Locate the cell with the specified text and output its [X, Y] center coordinate. 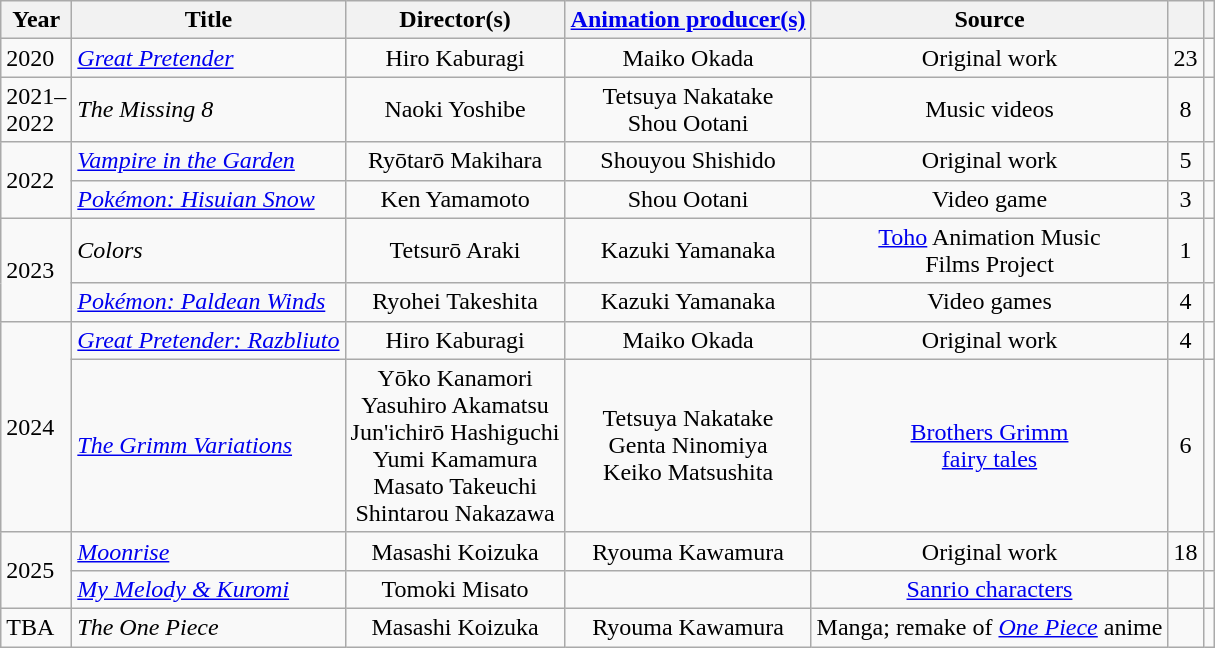
2020 [36, 58]
Pokémon: Paldean Winds [208, 302]
Moonrise [208, 551]
Tetsuya NakatakeGenta NinomiyaKeiko Matsushita [688, 446]
Manga; remake of One Piece anime [990, 627]
2024 [36, 426]
TBA [36, 627]
Yōko KanamoriYasuhiro AkamatsuJun'ichirō HashiguchiYumi KamamuraMasato TakeuchiShintarou Nakazawa [455, 446]
2025 [36, 570]
Source [990, 20]
Year [36, 20]
Toho Animation MusicFilms Project [990, 250]
Director(s) [455, 20]
Tetsuya NakatakeShou Ootani [688, 110]
1 [1186, 250]
23 [1186, 58]
Great Pretender [208, 58]
2023 [36, 270]
2022 [36, 180]
Shouyou Shishido [688, 161]
Title [208, 20]
Naoki Yoshibe [455, 110]
Sanrio characters [990, 589]
Ryōtarō Makihara [455, 161]
The Grimm Variations [208, 446]
3 [1186, 199]
The One Piece [208, 627]
Colors [208, 250]
Shou Ootani [688, 199]
18 [1186, 551]
Video games [990, 302]
My Melody & Kuromi [208, 589]
The Missing 8 [208, 110]
5 [1186, 161]
Video game [990, 199]
2021–2022 [36, 110]
Pokémon: Hisuian Snow [208, 199]
Ken Yamamoto [455, 199]
8 [1186, 110]
Tetsurō Araki [455, 250]
Music videos [990, 110]
Great Pretender: Razbliuto [208, 340]
Ryohei Takeshita [455, 302]
Animation producer(s) [688, 20]
Tomoki Misato [455, 589]
6 [1186, 446]
Brothers Grimmfairy tales [990, 446]
Vampire in the Garden [208, 161]
